Output the [X, Y] coordinate of the center of the cell containing the given text.  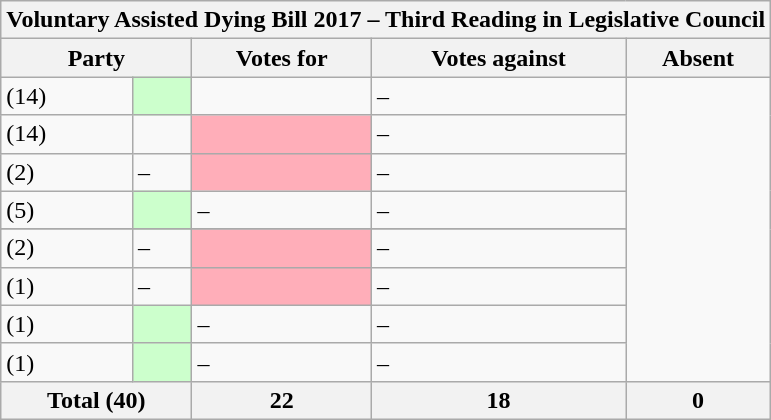
(5) [67, 210]
Voluntary Assisted Dying Bill 2017 – Third Reading in Legislative Council [386, 20]
22 [282, 400]
Votes against [498, 58]
Total (40) [96, 400]
Votes for [282, 58]
0 [698, 400]
Absent [698, 58]
Party [96, 58]
18 [498, 400]
